Pinpoint the cell where the given text exists, returning its [X, Y] midpoint coordinate. 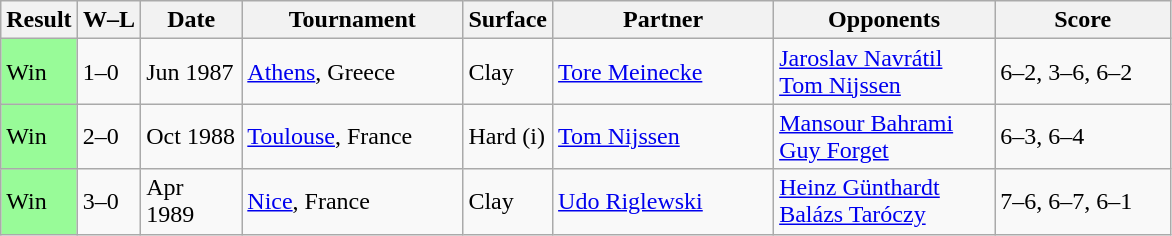
1–0 [109, 72]
Apr 1989 [192, 202]
2–0 [109, 136]
Hard (i) [508, 136]
Tom Nijssen [664, 136]
Tournament [352, 20]
Udo Riglewski [664, 202]
Oct 1988 [192, 136]
7–6, 6–7, 6–1 [1083, 202]
Toulouse, France [352, 136]
Score [1083, 20]
Opponents [884, 20]
6–2, 3–6, 6–2 [1083, 72]
Partner [664, 20]
Athens, Greece [352, 72]
Nice, France [352, 202]
Mansour Bahrami Guy Forget [884, 136]
Result [39, 20]
6–3, 6–4 [1083, 136]
Date [192, 20]
Heinz Günthardt Balázs Taróczy [884, 202]
Jaroslav Navrátil Tom Nijssen [884, 72]
Tore Meinecke [664, 72]
3–0 [109, 202]
W–L [109, 20]
Surface [508, 20]
Jun 1987 [192, 72]
